Return the [x, y] coordinate for the center point of the cell that contains the specified text.  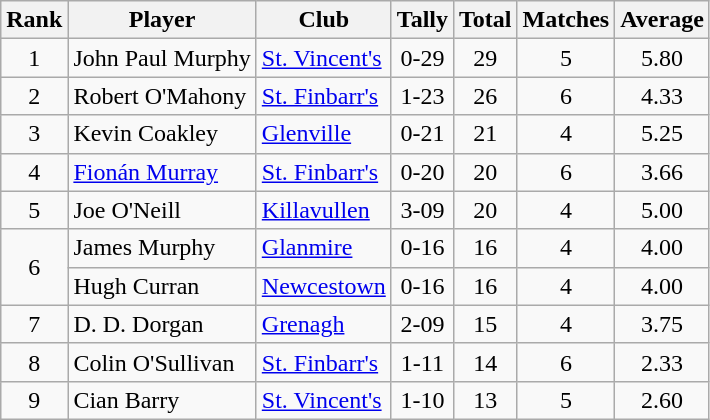
Average [662, 20]
Rank [34, 20]
7 [34, 324]
0-20 [422, 172]
3 [34, 134]
Tally [422, 20]
Joe O'Neill [162, 210]
15 [485, 324]
1 [34, 58]
Hugh Curran [162, 286]
5.80 [662, 58]
26 [485, 96]
Fionán Murray [162, 172]
0-21 [422, 134]
Player [162, 20]
8 [34, 362]
James Murphy [162, 248]
1-23 [422, 96]
3.66 [662, 172]
1-10 [422, 400]
2-09 [422, 324]
9 [34, 400]
29 [485, 58]
Newcestown [324, 286]
0-29 [422, 58]
14 [485, 362]
3.75 [662, 324]
D. D. Dorgan [162, 324]
3-09 [422, 210]
Total [485, 20]
Club [324, 20]
Glenville [324, 134]
5.00 [662, 210]
4.33 [662, 96]
Kevin Coakley [162, 134]
Matches [566, 20]
2.60 [662, 400]
Cian Barry [162, 400]
13 [485, 400]
Grenagh [324, 324]
5.25 [662, 134]
1-11 [422, 362]
Killavullen [324, 210]
Robert O'Mahony [162, 96]
Glanmire [324, 248]
Colin O'Sullivan [162, 362]
John Paul Murphy [162, 58]
2.33 [662, 362]
2 [34, 96]
21 [485, 134]
